From the cell containing the given text, extract its center point as (x, y) coordinate. 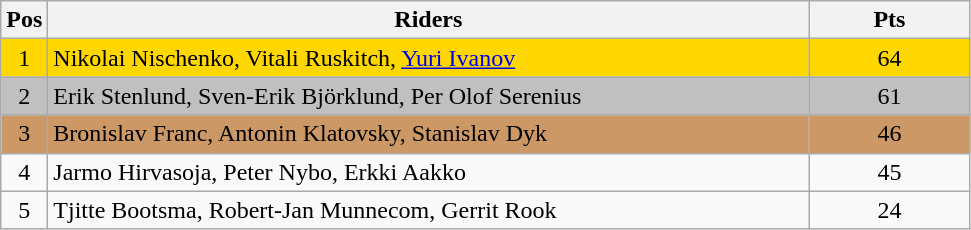
3 (24, 134)
61 (890, 96)
Erik Stenlund, Sven-Erik Björklund, Per Olof Serenius (428, 96)
Tjitte Bootsma, Robert-Jan Munnecom, Gerrit Rook (428, 210)
Bronislav Franc, Antonin Klatovsky, Stanislav Dyk (428, 134)
4 (24, 172)
Pts (890, 20)
1 (24, 58)
5 (24, 210)
Pos (24, 20)
Jarmo Hirvasoja, Peter Nybo, Erkki Aakko (428, 172)
Nikolai Nischenko, Vitali Ruskitch, Yuri Ivanov (428, 58)
24 (890, 210)
2 (24, 96)
45 (890, 172)
64 (890, 58)
46 (890, 134)
Riders (428, 20)
